Output the (x, y) coordinate of the center of the cell containing the given text.  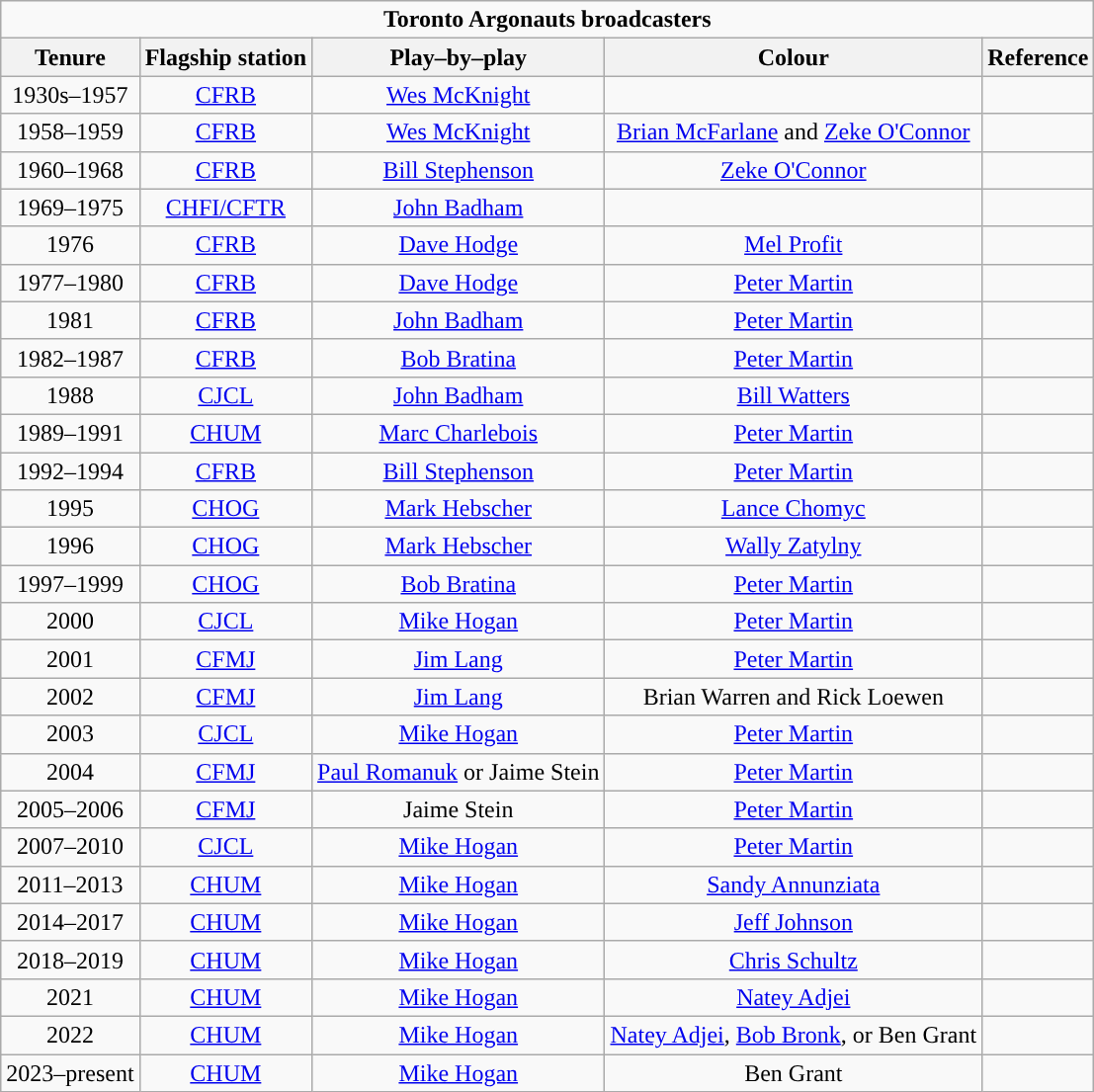
2007–2010 (70, 847)
2001 (70, 659)
2021 (70, 997)
2002 (70, 697)
1992–1994 (70, 471)
1969–1975 (70, 208)
Tenure (70, 57)
1988 (70, 395)
Toronto Argonauts broadcasters (547, 20)
Jaime Stein (459, 809)
Colour (794, 57)
2004 (70, 772)
Play–by–play (459, 57)
Brian Warren and Rick Loewen (794, 697)
Mel Profit (794, 245)
2000 (70, 622)
1981 (70, 320)
Reference (1038, 57)
2011–2013 (70, 884)
1996 (70, 546)
1930s–1957 (70, 95)
Brian McFarlane and Zeke O'Connor (794, 132)
1989–1991 (70, 433)
Sandy Annunziata (794, 884)
Zeke O'Connor (794, 170)
2022 (70, 1035)
Natey Adjei (794, 997)
1976 (70, 245)
Ben Grant (794, 1072)
CHFI/CFTR (225, 208)
Wally Zatylny (794, 546)
2003 (70, 734)
2018–2019 (70, 960)
Chris Schultz (794, 960)
2014–2017 (70, 922)
Flagship station (225, 57)
Natey Adjei, Bob Bronk, or Ben Grant (794, 1035)
Marc Charlebois (459, 433)
Jeff Johnson (794, 922)
Bill Watters (794, 395)
1997–1999 (70, 584)
Paul Romanuk or Jaime Stein (459, 772)
1982–1987 (70, 358)
2023–present (70, 1072)
1995 (70, 509)
Lance Chomyc (794, 509)
2005–2006 (70, 809)
1977–1980 (70, 283)
1958–1959 (70, 132)
1960–1968 (70, 170)
